Determine the (x, y) coordinate at the center of the cell enclosing the given text.  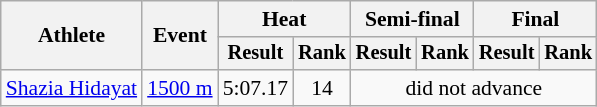
Shazia Hidayat (72, 88)
14 (322, 88)
Event (180, 36)
Semi-final (412, 19)
1500 m (180, 88)
Athlete (72, 36)
Heat (284, 19)
Final (536, 19)
did not advance (474, 88)
5:07.17 (256, 88)
